Return [x, y] of the center of cell containing provided text 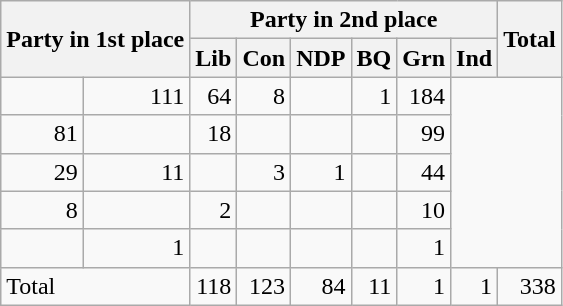
123 [264, 286]
111 [136, 96]
Grn [424, 58]
Lib [214, 58]
3 [264, 172]
18 [214, 134]
2 [214, 210]
118 [214, 286]
Party in 1st place [96, 39]
64 [214, 96]
99 [424, 134]
184 [424, 96]
29 [42, 172]
10 [424, 210]
Con [264, 58]
Ind [474, 58]
BQ [374, 58]
84 [321, 286]
NDP [321, 58]
Party in 2nd place [344, 20]
338 [530, 286]
81 [42, 134]
44 [424, 172]
